Search for the cell housing the specified text and yield its (X, Y) center coordinate. 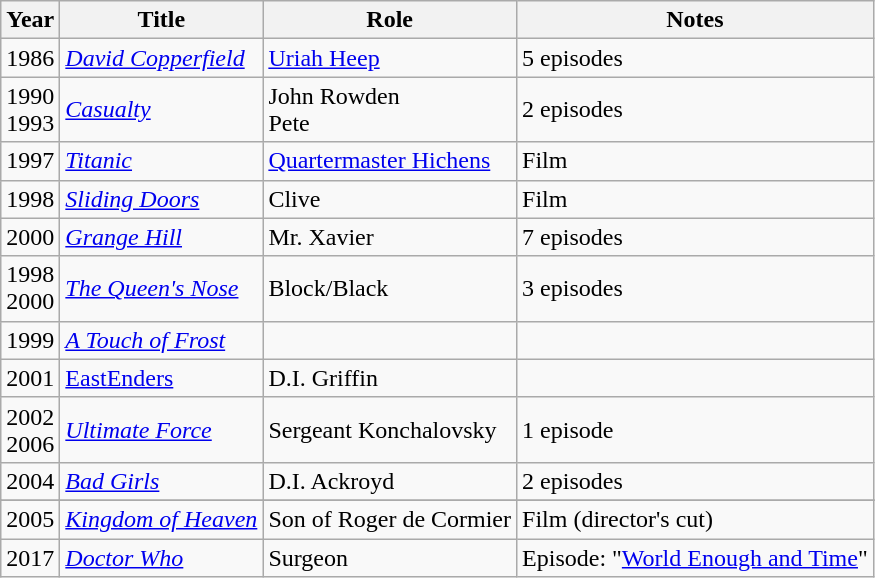
Sergeant Konchalovsky (390, 430)
2017 (30, 557)
Surgeon (390, 557)
Episode: "World Enough and Time" (696, 557)
Casualty (162, 110)
Role (390, 20)
Titanic (162, 161)
Quartermaster Hichens (390, 161)
3 episodes (696, 288)
Son of Roger de Cormier (390, 519)
D.I. Ackroyd (390, 481)
Title (162, 20)
Block/Black (390, 288)
The Queen's Nose (162, 288)
1 episode (696, 430)
Sliding Doors (162, 199)
7 episodes (696, 237)
John RowdenPete (390, 110)
Film (director's cut) (696, 519)
Uriah Heep (390, 58)
1986 (30, 58)
Ultimate Force (162, 430)
19982000 (30, 288)
1997 (30, 161)
Notes (696, 20)
D.I. Griffin (390, 378)
1998 (30, 199)
Clive (390, 199)
EastEnders (162, 378)
19901993 (30, 110)
Kingdom of Heaven (162, 519)
Grange Hill (162, 237)
2000 (30, 237)
A Touch of Frost (162, 340)
Mr. Xavier (390, 237)
Bad Girls (162, 481)
David Copperfield (162, 58)
2001 (30, 378)
Doctor Who (162, 557)
Year (30, 20)
20022006 (30, 430)
5 episodes (696, 58)
1999 (30, 340)
2004 (30, 481)
2005 (30, 519)
